Capture the cell that displays the provided text and extract its [x, y] central coordinate. 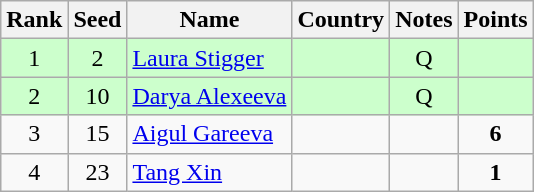
10 [98, 96]
6 [496, 134]
Aigul Gareeva [210, 134]
Darya Alexeeva [210, 96]
Name [210, 20]
Tang Xin [210, 172]
Points [496, 20]
4 [34, 172]
Notes [424, 20]
23 [98, 172]
Rank [34, 20]
Laura Stigger [210, 58]
Country [341, 20]
Seed [98, 20]
3 [34, 134]
15 [98, 134]
